Search for the cell housing the specified text and yield its (X, Y) center coordinate. 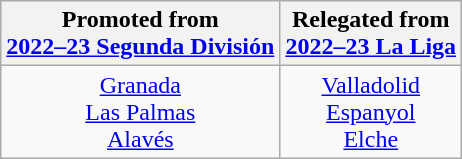
Relegated from2022–23 La Liga (371, 34)
Granada Las Palmas Alavés (140, 112)
Valladolid Espanyol Elche (371, 112)
Promoted from2022–23 Segunda División (140, 34)
